Output the [x, y] coordinate of the center of the cell containing the given text.  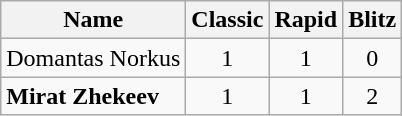
Rapid [306, 20]
Name [94, 20]
2 [372, 96]
Classic [228, 20]
Blitz [372, 20]
0 [372, 58]
Mirat Zhekeev [94, 96]
Domantas Norkus [94, 58]
